Capture the cell that displays the provided text and extract its (x, y) central coordinate. 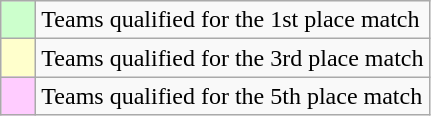
Teams qualified for the 1st place match (232, 20)
Teams qualified for the 5th place match (232, 96)
Teams qualified for the 3rd place match (232, 58)
